For the text-containing cell, return its midpoint in (X, Y) coordinate format. 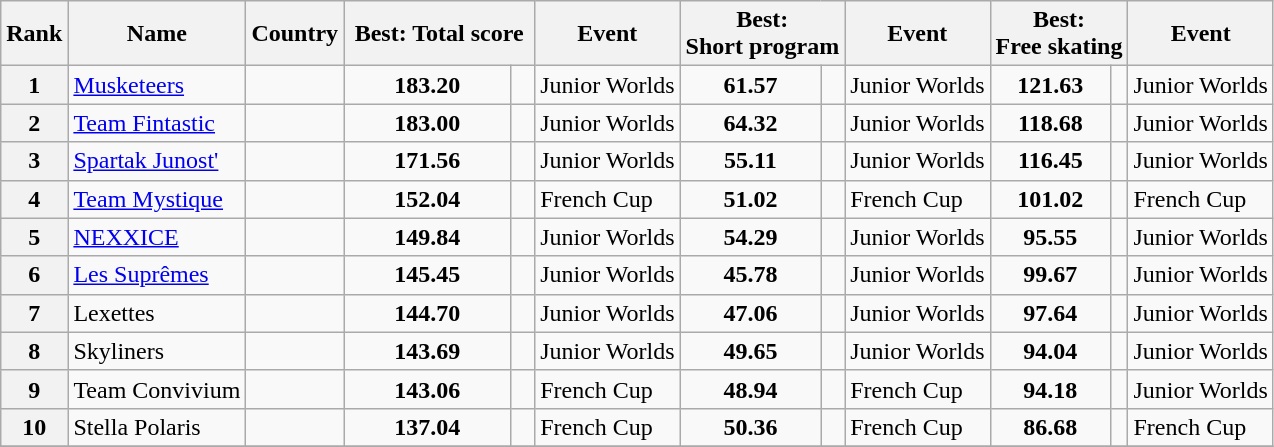
9 (34, 389)
99.67 (1050, 275)
Best: Short program (762, 34)
152.04 (428, 199)
NEXXICE (157, 237)
Rank (34, 34)
54.29 (750, 237)
97.64 (1050, 313)
55.11 (750, 161)
10 (34, 427)
Musketeers (157, 85)
47.06 (750, 313)
Lexettes (157, 313)
Best: Free skating (1059, 34)
94.18 (1050, 389)
Stella Polaris (157, 427)
Name (157, 34)
64.32 (750, 123)
1 (34, 85)
171.56 (428, 161)
Country (295, 34)
145.45 (428, 275)
101.02 (1050, 199)
144.70 (428, 313)
6 (34, 275)
Spartak Junost' (157, 161)
95.55 (1050, 237)
5 (34, 237)
7 (34, 313)
8 (34, 351)
4 (34, 199)
Team Mystique (157, 199)
61.57 (750, 85)
Skyliners (157, 351)
86.68 (1050, 427)
3 (34, 161)
118.68 (1050, 123)
183.00 (428, 123)
121.63 (1050, 85)
49.65 (750, 351)
Team Convivium (157, 389)
143.69 (428, 351)
45.78 (750, 275)
183.20 (428, 85)
Team Fintastic (157, 123)
50.36 (750, 427)
Les Suprêmes (157, 275)
Best: Total score (440, 34)
137.04 (428, 427)
143.06 (428, 389)
149.84 (428, 237)
2 (34, 123)
116.45 (1050, 161)
94.04 (1050, 351)
48.94 (750, 389)
51.02 (750, 199)
